From the cell containing the given text, extract its center point as [X, Y] coordinate. 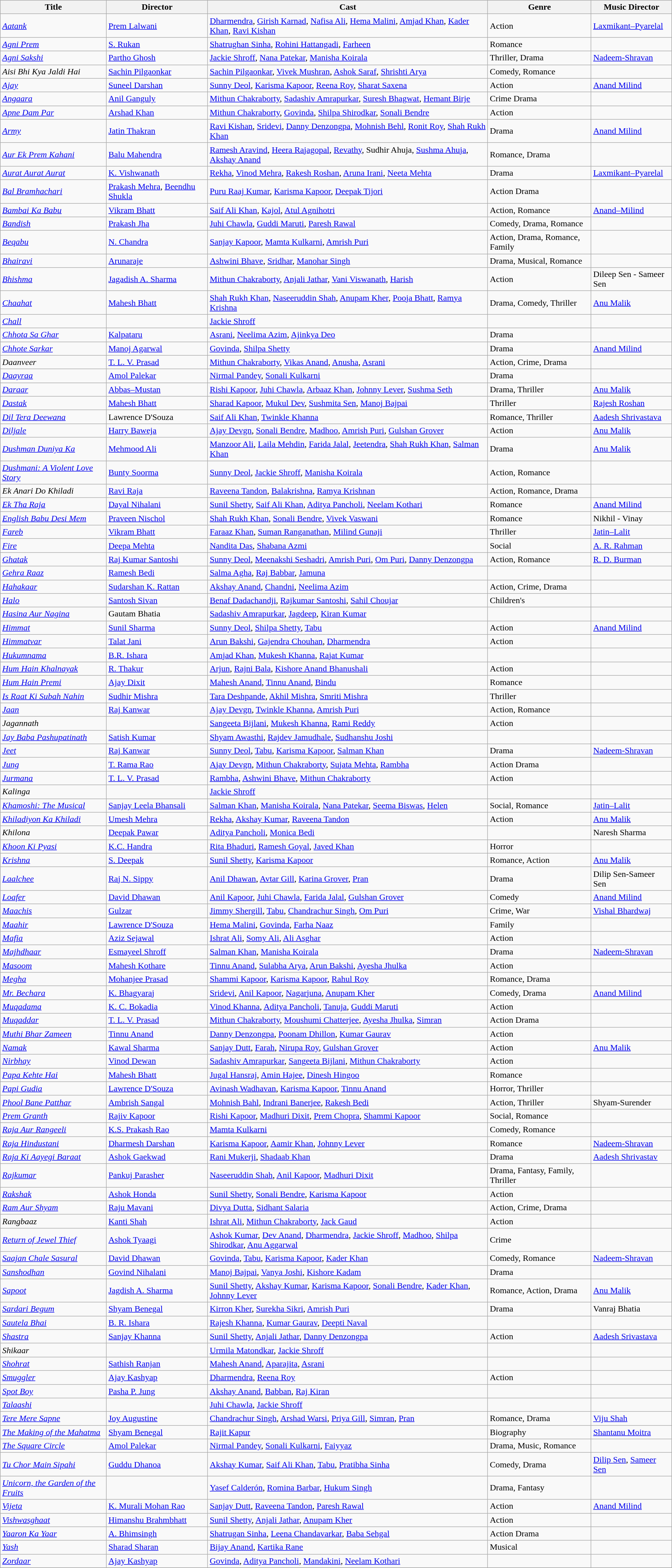
Chhota Sa Ghar [53, 335]
Naseeruddin Shah, Anil Kapoor, Madhuri Dixit [348, 1175]
Harry Baweja [157, 430]
Anil Dhawan, Avtar Gill, Karina Grover, Pran [348, 879]
Chandrachur Singh, Arshad Warsi, Priya Gill, Simran, Pran [348, 1419]
Unicorn, the Garden of the Fruits [53, 1488]
Papi Gudia [53, 1088]
Anil Ganguly [157, 99]
Dayal Nihalani [157, 505]
Drama, Fantasy [540, 1488]
Umesh Mehra [157, 819]
Govinda, Shilpa Shetty [348, 348]
Prem Granth [53, 1116]
Gulzar [157, 911]
Juhi Chawla, Guddi Maruti, Paresh Rawal [348, 224]
T. Rama Rao [157, 764]
Ashok Gaekwad [157, 1157]
Shastra [53, 1336]
Family [540, 924]
Manoj Agarwal [157, 348]
Prem Lalwani [157, 26]
Phool Bane Patthar [53, 1102]
Kanti Shah [157, 1221]
Shammi Kapoor, Karisma Kapoor, Rahul Roy [348, 979]
Loafer [53, 897]
Title [53, 7]
Aadesh Shrivastav [631, 1157]
Jeet [53, 751]
Danny Denzongpa, Poonam Dhillon, Kumar Gaurav [348, 1034]
Arun Bakshi, Gajendra Chouhan, Dharmendra [348, 641]
Shyam-Surender [631, 1102]
Ravi Raja [157, 491]
Kalinga [53, 792]
Dilip Sen-Sameer Sen [631, 879]
Vanraj Bhatia [631, 1309]
Shatrugan Sinha, Leena Chandavarkar, Baba Sehgal [348, 1534]
Dileep Sen - Sameer Sen [631, 279]
N. Chandra [157, 242]
R. D. Burman [631, 559]
Mohanjee Prasad [157, 979]
Rajiv Kapoor [157, 1116]
Aatank [53, 26]
Sunil Sharma [157, 628]
Sanjay Kapoor, Mamta Kulkarni, Amrish Puri [348, 242]
Smuggler [53, 1377]
Shatrughan Sinha, Rohini Hattangadi, Farheen [348, 44]
Hum Hain Premi [53, 682]
Social [540, 546]
Mr. Bechara [53, 993]
Sautela Bhai [53, 1323]
Rajesh Roshan [631, 403]
Sunny Deol, Shilpa Shetty, Tabu [348, 628]
Mithun Chakraborty, Vikas Anand, Anusha, Asrani [348, 362]
Fire [53, 546]
Bandish [53, 224]
Muqadama [53, 1007]
Khoon Ki Pyasi [53, 846]
Sunil Shetty, Anjali Jathar, Danny Denzongpa [348, 1336]
K.S. Prakash Rao [157, 1129]
Khiladiyon Ka Khiladi [53, 819]
Rani Mukerji, Shadaab Khan [348, 1157]
Thriller, Drama [540, 58]
Anand–Milind [631, 210]
Rishi Kapoor, Juhi Chawla, Arbaaz Khan, Johnny Lever, Sushma Seth [348, 389]
Music Director [631, 7]
Divya Dutta, Sidhant Salaria [348, 1208]
Karisma Kapoor, Aamir Khan, Johnny Lever [348, 1143]
Sachin Pilgaonkar [157, 71]
Dharmendra, Reena Roy [348, 1377]
Mahesh Anand, Aparajita, Asrani [348, 1364]
The Square Circle [53, 1446]
Rishi Kapoor, Madhuri Dixit, Prem Chopra, Shammi Kapoor [348, 1116]
Diljale [53, 430]
Sunny Deol, Jackie Shroff, Manisha Koirala [348, 472]
Jagannath [53, 723]
Sardari Begum [53, 1309]
Gehra Raaz [53, 573]
K. Vishwanath [157, 173]
Dilip Sen, Sameer Sen [631, 1464]
Drama, Fantasy, Family, Thriller [540, 1175]
Vinod Khanna, Aditya Pancholi, Tanuja, Guddi Maruti [348, 1007]
Vijeta [53, 1506]
Beqabu [53, 242]
Ajay Devgn, Twinkle Khanna, Amrish Puri [348, 710]
Puru Raaj Kumar, Karisma Kapoor, Deepak Tijori [348, 191]
Chaahat [53, 302]
Prakash Jha [157, 224]
Ek Anari Do Khiladi [53, 491]
Nandita Das, Shabana Azmi [348, 546]
The Making of the Mahatma [53, 1432]
Benaf Dadachandji, Rajkumar Santoshi, Sahil Choujar [348, 600]
Deepak Pawar [157, 833]
Sharad Kapoor, Mukul Dev, Sushmita Sen, Manoj Bajpai [348, 403]
Aadesh Shrivastava [631, 417]
Rakshak [53, 1194]
Satish Kumar [157, 737]
Musical [540, 1547]
Army [53, 131]
Hukumnama [53, 655]
Ajay Devgn, Mithun Chakraborty, Sujata Mehta, Rambha [348, 764]
Viju Shah [631, 1419]
Sanjay Dutt, Farah, Nirupa Roy, Gulshan Grover [348, 1047]
Tere Mere Sapne [53, 1419]
Nikhil - Vinay [631, 518]
R. Thakur [157, 669]
Dharmendra, Girish Karnad, Nafisa Ali, Hema Malini, Amjad Khan, Kader Khan, Ravi Kishan [348, 26]
Rajkumar [53, 1175]
Papa Kehte Hai [53, 1075]
Megha [53, 979]
Raja Ki Aayegi Baraat [53, 1157]
Sunil Shetty, Saif Ali Khan, Aditya Pancholi, Neelam Kothari [348, 505]
Cast [348, 7]
Chhote Sarkar [53, 348]
Hahakaar [53, 587]
Masoom [53, 966]
Drama, Comedy, Thriller [540, 302]
Ishrat Ali, Somy Ali, Ali Asghar [348, 938]
Rita Bhaduri, Ramesh Goyal, Javed Khan [348, 846]
S. Deepak [157, 860]
Comedy [540, 897]
Muqaddar [53, 1020]
Sunil Shetty, Sonali Bendre, Karisma Kapoor [348, 1194]
Urmila Matondkar, Jackie Shroff [348, 1350]
Sapoot [53, 1290]
Himmatvar [53, 641]
Vishwasghaat [53, 1520]
Mafia [53, 938]
Mamta Kulkarni [348, 1129]
Praveen Nischol [157, 518]
Bhairavi [53, 261]
Avinash Wadhavan, Karisma Kapoor, Tinnu Anand [348, 1088]
Horror, Thriller [540, 1088]
Tu Chor Main Sipahi [53, 1464]
Sachin Pilgaonkar, Vivek Mushran, Ashok Saraf, Shrishti Arya [348, 71]
Kirron Kher, Surekha Sikri, Amrish Puri [348, 1309]
Horror [540, 846]
Jay Baba Pashupatinath [53, 737]
Vishal Bhardwaj [631, 911]
Angaara [53, 99]
Aisi Bhi Kya Jaldi Hai [53, 71]
Himmat [53, 628]
Tinnu Anand, Sulabha Arya, Arun Bakshi, Ayesha Jhulka [348, 966]
Tinnu Anand [157, 1034]
Ghatak [53, 559]
Ajay Devgn, Sonali Bendre, Madhoo, Amrish Puri, Gulshan Grover [348, 430]
Fareb [53, 532]
Ashwini Bhave, Sridhar, Manohar Singh [348, 261]
Santosh Sivan [157, 600]
Ambrish Sangal [157, 1102]
Khamoshi: The Musical [53, 805]
Romance, Action, Drama [540, 1290]
Dushman Duniya Ka [53, 449]
A. Bhimsingh [157, 1534]
Halo [53, 600]
Suneel Darshan [157, 85]
Dushmani: A Violent Love Story [53, 472]
Shah Rukh Khan, Sonali Bendre, Vivek Vaswani [348, 518]
Ek Tha Raja [53, 505]
Shikaar [53, 1350]
Mahesh Anand, Tinnu Anand, Bindu [348, 682]
Muthi Bhar Zameen [53, 1034]
Faraaz Khan, Suman Ranganathan, Milind Gunaji [348, 532]
Esmayeel Shroff [157, 952]
Rajit Kapur [348, 1432]
Hema Malini, Govinda, Farha Naaz [348, 924]
Raju Mavani [157, 1208]
Agni Sakshi [53, 58]
B.R. Ishara [157, 655]
Rekha, Vinod Mehra, Rakesh Roshan, Aruna Irani, Neeta Mehta [348, 173]
Genre [540, 7]
Akshay Anand, Chandni, Neelima Azim [348, 587]
Partho Ghosh [157, 58]
Kawal Sharma [157, 1047]
Jagdish A. Sharma [157, 1290]
Saajan Chale Sasural [53, 1258]
Bijay Anand, Kartika Rane [348, 1547]
Rajesh Khanna, Kumar Gaurav, Deepti Naval [348, 1323]
Bhishma [53, 279]
Ajay Dixit [157, 682]
Vinod Dewan [157, 1061]
Asrani, Neelima Azim, Ajinkya Deo [348, 335]
Shohrat [53, 1364]
Gautam Bhatia [157, 614]
Ashok Honda [157, 1194]
Manoj Bajpai, Vanya Joshi, Kishore Kadam [348, 1272]
Govind Nihalani [157, 1272]
K. C. Bokadia [157, 1007]
English Babu Desi Mem [53, 518]
Amjad Khan, Mukesh Khanna, Rajat Kumar [348, 655]
Apne Dam Par [53, 112]
Drama, Musical, Romance [540, 261]
Namak [53, 1047]
Sadashiv Amrapurkar, Sangeeta Bijlani, Mithun Chakraborty [348, 1061]
Raj N. Sippy [157, 879]
Sunny Deol, Karisma Kapoor, Reena Roy, Sharat Saxena [348, 85]
Romance, Thriller [540, 417]
Krishna [53, 860]
Ishrat Ali, Mithun Chakraborty, Jack Gaud [348, 1221]
Talaashi [53, 1405]
Spot Boy [53, 1391]
Dharmesh Darshan [157, 1143]
Shah Rukh Khan, Naseeruddin Shah, Anupam Kher, Pooja Bhatt, Ramya Krishna [348, 302]
Aur Ek Prem Kahani [53, 154]
Salma Agha, Raj Babbar, Jamuna [348, 573]
Nirmal Pandey, Sonali Kulkarni, Faiyyaz [348, 1446]
Jagadish A. Sharma [157, 279]
Aziz Sejawal [157, 938]
Mithun Chakraborty, Govinda, Shilpa Shirodkar, Sonali Bendre [348, 112]
Yasef Calderón, Romina Barbar, Hukum Singh [348, 1488]
Jackie Shroff, Nana Patekar, Manisha Koirala [348, 58]
Daayraa [53, 376]
Saif Ali Khan, Kajol, Atul Agnihotri [348, 210]
Bal Bramhachari [53, 191]
Arunaraje [157, 261]
Mehmood Ali [157, 449]
Arjun, Rajni Bala, Kishore Anand Bhanushali [348, 669]
Shyam Awasthi, Rajdev Jamudhale, Sudhanshu Joshi [348, 737]
Crime [540, 1240]
Jimmy Shergill, Tabu, Chandrachur Singh, Om Puri [348, 911]
Guddu Dhanoa [157, 1464]
Balu Mahendra [157, 154]
Mithun Chakraborty, Moushumi Chatterjee, Ayesha Jhulka, Simran [348, 1020]
Sunil Shetty, Anjali Jathar, Anupam Kher [348, 1520]
Aditya Pancholi, Monica Bedi [348, 833]
Return of Jewel Thief [53, 1240]
B. R. Ishara [157, 1323]
Raja Hindustani [53, 1143]
Sanjay Khanna [157, 1336]
Juhi Chawla, Jackie Shroff [348, 1405]
Raveena Tandon, Balakrishna, Ramya Krishnan [348, 491]
Anil Kapoor, Juhi Chawla, Farida Jalal, Gulshan Grover [348, 897]
Sudarshan K. Rattan [157, 587]
K. Bhagyaraj [157, 993]
Sunil Shetty, Karisma Kapoor [348, 860]
Jugal Hansraj, Amin Hajee, Dinesh Hingoo [348, 1075]
Jung [53, 764]
Salman Khan, Manisha Koirala, Nana Patekar, Seema Biswas, Helen [348, 805]
Mohnish Bahl, Indrani Banerjee, Rakesh Bedi [348, 1102]
Chall [53, 321]
Prakash Mehra, Beendhu Shukla [157, 191]
Rekha, Akshay Kumar, Raveena Tandon [348, 819]
Mahesh Kothare [157, 966]
Sadashiv Amrapurkar, Jagdeep, Kiran Kumar [348, 614]
Ramesh Bedi [157, 573]
Arshad Khan [157, 112]
Himanshu Brahmbhatt [157, 1520]
Tara Deshpande, Akhil Mishra, Smriti Mishra [348, 696]
Sunil Shetty, Akshay Kumar, Karisma Kapoor, Sonali Bendre, Kader Khan, Johnny Lever [348, 1290]
Aadesh Srivastava [631, 1336]
Biography [540, 1432]
K.C. Handra [157, 846]
Yaaron Ka Yaar [53, 1534]
Majhdhaar [53, 952]
Mithun Chakraborty, Sadashiv Amrapurkar, Suresh Bhagwat, Hemant Birje [348, 99]
Abbas–Mustan [157, 389]
Rambha, Ashwini Bhave, Mithun Chakraborty [348, 778]
Daraar [53, 389]
Action, Thriller [540, 1102]
Naresh Sharma [631, 833]
Ajay [53, 85]
Drama, Thriller [540, 389]
Romance, Action [540, 860]
Govinda, Aditya Pancholi, Mandakini, Neelam Kothari [348, 1561]
Bunty Soorma [157, 472]
Comedy, Drama, Romance [540, 224]
Ravi Kishan, Sridevi, Danny Denzongpa, Mohnish Behl, Ronit Roy, Shah Rukh Khan [348, 131]
Hasina Aur Nagina [53, 614]
Sharad Sharan [157, 1547]
Sudhir Mishra [157, 696]
Laalchee [53, 879]
Deepa Mehta [157, 546]
Nirbhay [53, 1061]
Daanveer [53, 362]
Saif Ali Khan, Twinkle Khanna [348, 417]
Pankuj Parasher [157, 1175]
Sanjay Leela Bhansali [157, 805]
Hum Hain Khalnayak [53, 669]
Mithun Chakraborty, Anjali Jathar, Vani Viswanath, Harish [348, 279]
Manzoor Ali, Laila Mehdin, Farida Jalal, Jeetendra, Shah Rukh Khan, Salman Khan [348, 449]
K. Murali Mohan Rao [157, 1506]
S. Rukan [157, 44]
Kalpataru [157, 335]
Crime Drama [540, 99]
Ashok Tyaagi [157, 1240]
Akshay Anand, Babban, Raj Kiran [348, 1391]
Dil Tera Deewana [53, 417]
Ashok Kumar, Dev Anand, Dharmendra, Jackie Shroff, Madhoo, Shilpa Shirodkar, Anu Aggarwal [348, 1240]
Dastak [53, 403]
Maahir [53, 924]
Raja Aur Rangeeli [53, 1129]
Crime, War [540, 911]
Akshay Kumar, Saif Ali Khan, Tabu, Pratibha Sinha [348, 1464]
Director [157, 7]
Talat Jani [157, 641]
Govinda, Tabu, Karisma Kapoor, Kader Khan [348, 1258]
Action, Romance, Drama [540, 491]
Nirmal Pandey, Sonali Kulkarni [348, 376]
Pasha P. Jung [157, 1391]
Joy Augustine [157, 1419]
Maachis [53, 911]
Sangeeta Bijlani, Mukesh Khanna, Rami Reddy [348, 723]
Sanshodhan [53, 1272]
Agni Prem [53, 44]
Sanjay Dutt, Raveena Tandon, Paresh Rawal [348, 1506]
Salman Khan, Manisha Koirala [348, 952]
Sunny Deol, Tabu, Karisma Kapoor, Salman Khan [348, 751]
Jurmana [53, 778]
Children's [540, 600]
Ram Aur Shyam [53, 1208]
Jatin Thakran [157, 131]
Action, Drama, Romance, Family [540, 242]
Shantanu Moitra [631, 1432]
Ramesh Aravind, Heera Rajagopal, Revathy, Sudhir Ahuja, Sushma Ahuja, Akshay Anand [348, 154]
Rangbaaz [53, 1221]
Sathish Ranjan [157, 1364]
Is Raat Ki Subah Nahin [53, 696]
Drama, Music, Romance [540, 1446]
Raj Kumar Santoshi [157, 559]
Zordaar [53, 1561]
Sunny Deol, Meenakshi Seshadri, Amrish Puri, Om Puri, Danny Denzongpa [348, 559]
Aurat Aurat Aurat [53, 173]
Khilona [53, 833]
Yash [53, 1547]
Bambai Ka Babu [53, 210]
A. R. Rahman [631, 546]
Jaan [53, 710]
Sridevi, Anil Kapoor, Nagarjuna, Anupam Kher [348, 993]
